Return the (x, y) coordinate for the center point of the cell that contains the specified text.  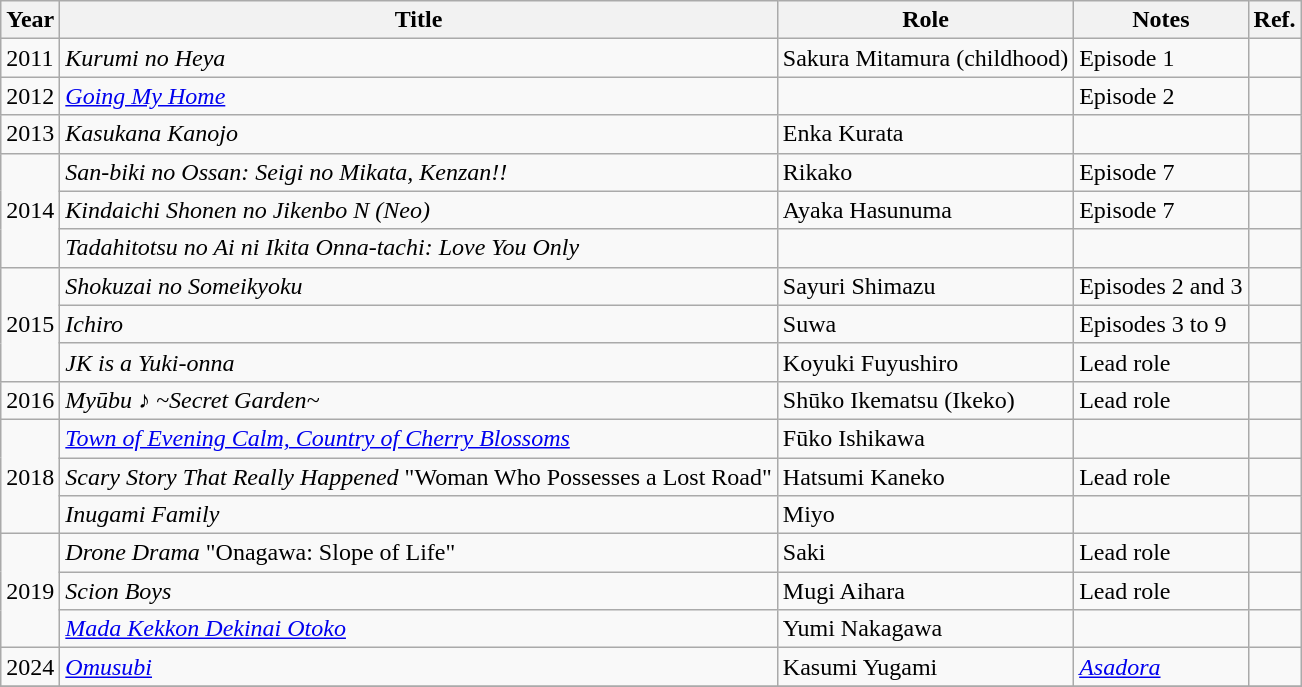
Drone Drama "Onagawa: Slope of Life" (419, 553)
Ichiro (419, 324)
Year (30, 20)
Notes (1161, 20)
Role (925, 20)
Scion Boys (419, 591)
Kasumi Yugami (925, 667)
Inugami Family (419, 515)
2024 (30, 667)
Shokuzai no Someikyoku (419, 286)
Title (419, 20)
2016 (30, 400)
2012 (30, 96)
Kindaichi Shonen no Jikenbo N (Neo) (419, 210)
Sakura Mitamura (childhood) (925, 58)
Koyuki Fuyushiro (925, 362)
Myūbu ♪ ~Secret Garden~ (419, 400)
Shūko Ikematsu (Ikeko) (925, 400)
2014 (30, 210)
Going My Home (419, 96)
San-biki no Ossan: Seigi no Mikata, Kenzan!! (419, 172)
2015 (30, 324)
Mada Kekkon Dekinai Otoko (419, 629)
Episodes 3 to 9 (1161, 324)
Suwa (925, 324)
Ayaka Hasunuma (925, 210)
Hatsumi Kaneko (925, 477)
Yumi Nakagawa (925, 629)
JK is a Yuki-onna (419, 362)
Fūko Ishikawa (925, 438)
Episode 1 (1161, 58)
Asadora (1161, 667)
2019 (30, 591)
Omusubi (419, 667)
2018 (30, 476)
Town of Evening Calm, Country of Cherry Blossoms (419, 438)
Episode 2 (1161, 96)
Episodes 2 and 3 (1161, 286)
Enka Kurata (925, 134)
Kasukana Kanojo (419, 134)
Rikako (925, 172)
2013 (30, 134)
Ref. (1274, 20)
Kurumi no Heya (419, 58)
Miyo (925, 515)
2011 (30, 58)
Tadahitotsu no Ai ni Ikita Onna-tachi: Love You Only (419, 248)
Saki (925, 553)
Scary Story That Really Happened "Woman Who Possesses a Lost Road" (419, 477)
Sayuri Shimazu (925, 286)
Mugi Aihara (925, 591)
